Find where the given text appears and provide that cell's center as (x, y) coordinate. 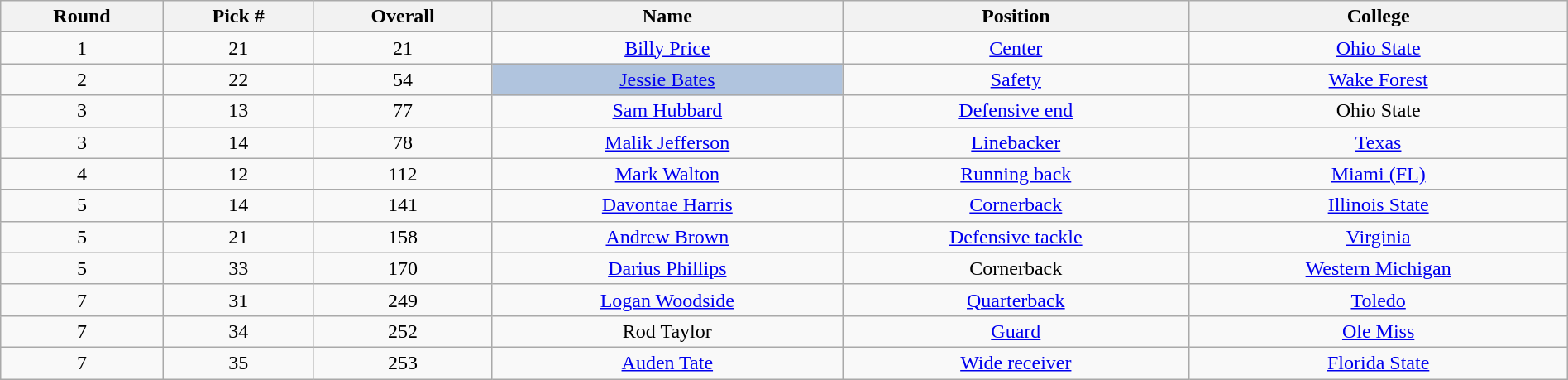
Rod Taylor (667, 331)
Safety (1016, 79)
13 (238, 111)
170 (403, 268)
31 (238, 300)
Florida State (1378, 363)
Western Michigan (1378, 268)
Running back (1016, 174)
1 (83, 48)
2 (83, 79)
Center (1016, 48)
Texas (1378, 142)
249 (403, 300)
158 (403, 237)
Virginia (1378, 237)
Name (667, 17)
Toledo (1378, 300)
Position (1016, 17)
Billy Price (667, 48)
4 (83, 174)
54 (403, 79)
Darius Phillips (667, 268)
78 (403, 142)
Jessie Bates (667, 79)
Linebacker (1016, 142)
141 (403, 205)
Guard (1016, 331)
Andrew Brown (667, 237)
Pick # (238, 17)
Logan Woodside (667, 300)
252 (403, 331)
Defensive end (1016, 111)
Auden Tate (667, 363)
12 (238, 174)
Wake Forest (1378, 79)
112 (403, 174)
Mark Walton (667, 174)
Malik Jefferson (667, 142)
Round (83, 17)
Wide receiver (1016, 363)
Sam Hubbard (667, 111)
Ole Miss (1378, 331)
Davontae Harris (667, 205)
Defensive tackle (1016, 237)
Miami (FL) (1378, 174)
College (1378, 17)
33 (238, 268)
35 (238, 363)
Overall (403, 17)
22 (238, 79)
77 (403, 111)
Illinois State (1378, 205)
253 (403, 363)
34 (238, 331)
Quarterback (1016, 300)
